Scan for the cell matching the given text and deliver its [x, y] coordinate at center. 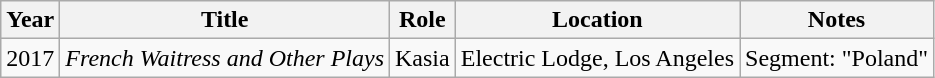
Notes [837, 20]
Location [597, 20]
Year [30, 20]
Segment: "Poland" [837, 58]
Kasia [423, 58]
Title [225, 20]
Role [423, 20]
French Waitress and Other Plays [225, 58]
Electric Lodge, Los Angeles [597, 58]
2017 [30, 58]
